Search for the cell housing the specified text and yield its (x, y) center coordinate. 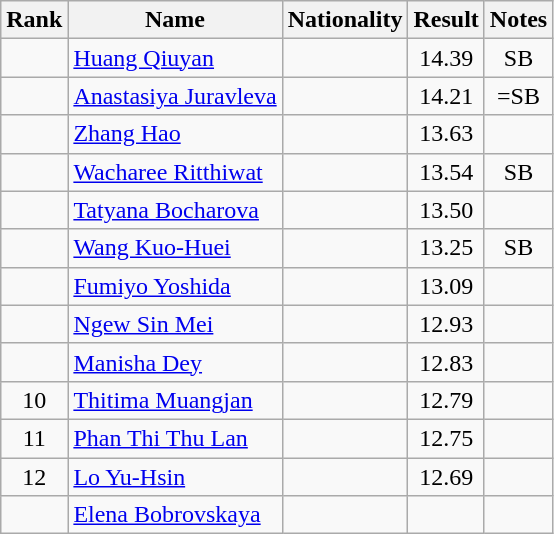
Nationality (345, 20)
Anastasiya Juravleva (175, 96)
Wacharee Ritthiwat (175, 172)
Lo Yu-Hsin (175, 477)
12.75 (446, 438)
10 (34, 400)
12.79 (446, 400)
14.21 (446, 96)
13.54 (446, 172)
12.93 (446, 324)
Ngew Sin Mei (175, 324)
Zhang Hao (175, 134)
13.50 (446, 210)
Phan Thi Thu Lan (175, 438)
Huang Qiuyan (175, 58)
12.69 (446, 477)
13.09 (446, 286)
13.25 (446, 248)
12 (34, 477)
Tatyana Bocharova (175, 210)
Notes (518, 20)
=SB (518, 96)
11 (34, 438)
Fumiyo Yoshida (175, 286)
Elena Bobrovskaya (175, 515)
Wang Kuo-Huei (175, 248)
Thitima Muangjan (175, 400)
12.83 (446, 362)
Rank (34, 20)
14.39 (446, 58)
Result (446, 20)
Name (175, 20)
Manisha Dey (175, 362)
13.63 (446, 134)
